Output the [x, y] coordinate of the center of the cell containing the given text.  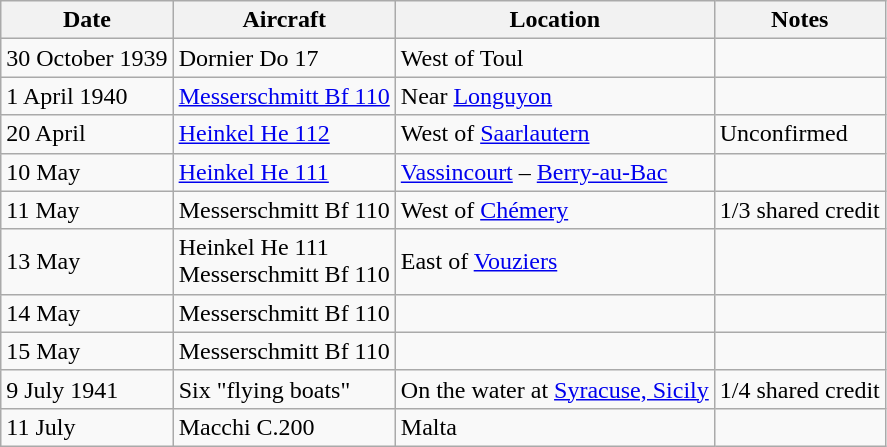
Heinkel He 111Messerschmitt Bf 110 [284, 262]
East of Vouziers [554, 262]
Vassincourt – Berry-au-Bac [554, 172]
On the water at Syracuse, Sicily [554, 389]
West of Toul [554, 58]
Unconfirmed [800, 134]
13 May [87, 262]
1 April 1940 [87, 96]
1/3 shared credit [800, 210]
30 October 1939 [87, 58]
Dornier Do 17 [284, 58]
15 May [87, 351]
Near Longuyon [554, 96]
West of Chémery [554, 210]
Heinkel He 111 [284, 172]
West of Saarlautern [554, 134]
Notes [800, 20]
Aircraft [284, 20]
11 May [87, 210]
Six "flying boats" [284, 389]
Malta [554, 427]
20 April [87, 134]
1/4 shared credit [800, 389]
Heinkel He 112 [284, 134]
9 July 1941 [87, 389]
Macchi C.200 [284, 427]
14 May [87, 313]
Date [87, 20]
10 May [87, 172]
11 July [87, 427]
Location [554, 20]
